Search for the cell housing the specified text and yield its [x, y] center coordinate. 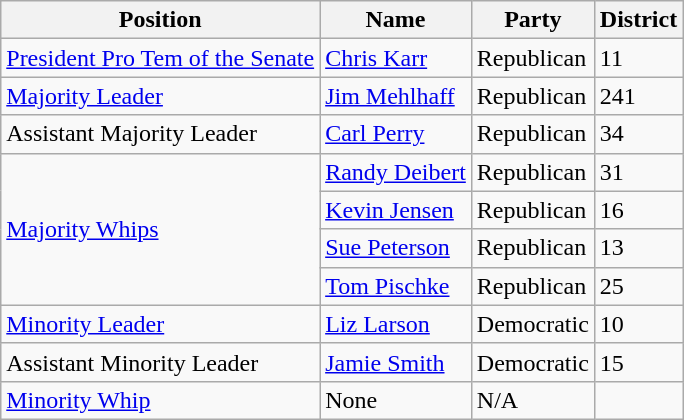
Assistant Minority Leader [160, 362]
District [638, 20]
15 [638, 362]
Sue Peterson [396, 248]
Assistant Majority Leader [160, 134]
Jim Mehlhaff [396, 96]
13 [638, 248]
Tom Pischke [396, 286]
10 [638, 324]
Carl Perry [396, 134]
Randy Deibert [396, 172]
Minority Whip [160, 400]
None [396, 400]
Majority Leader [160, 96]
241 [638, 96]
16 [638, 210]
N/A [532, 400]
Kevin Jensen [396, 210]
Liz Larson [396, 324]
Name [396, 20]
Chris Karr [396, 58]
25 [638, 286]
34 [638, 134]
President Pro Tem of the Senate [160, 58]
Position [160, 20]
Majority Whips [160, 229]
11 [638, 58]
31 [638, 172]
Party [532, 20]
Minority Leader [160, 324]
Jamie Smith [396, 362]
